Detect which cell encompasses the target text, then output its [x, y] center coordinate. 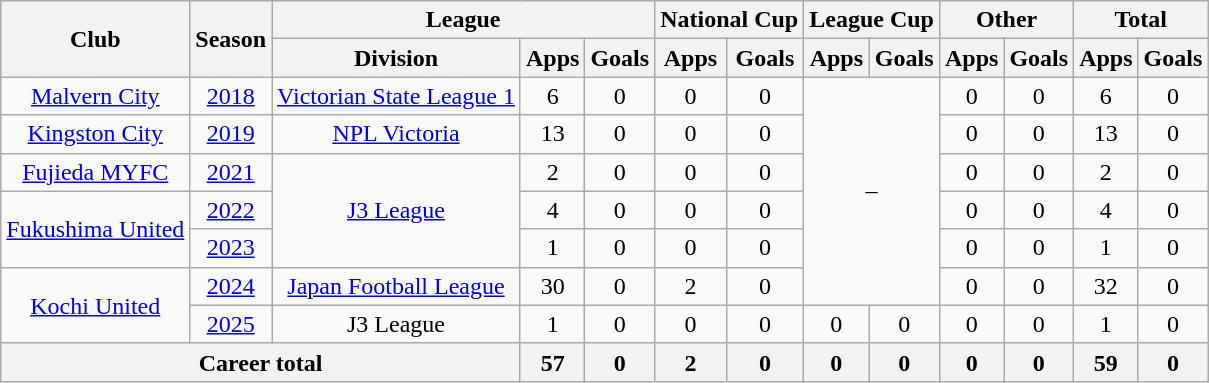
Club [96, 39]
59 [1106, 362]
2024 [231, 286]
Division [396, 58]
Victorian State League 1 [396, 96]
League [464, 20]
Japan Football League [396, 286]
Total [1141, 20]
2021 [231, 172]
Fujieda MYFC [96, 172]
Season [231, 39]
Kochi United [96, 305]
30 [552, 286]
2019 [231, 134]
2022 [231, 210]
57 [552, 362]
National Cup [730, 20]
NPL Victoria [396, 134]
Kingston City [96, 134]
Malvern City [96, 96]
32 [1106, 286]
– [872, 191]
Fukushima United [96, 229]
2018 [231, 96]
Other [1006, 20]
League Cup [872, 20]
2023 [231, 248]
Career total [261, 362]
2025 [231, 324]
